From the cell containing the given text, extract its center point as (X, Y) coordinate. 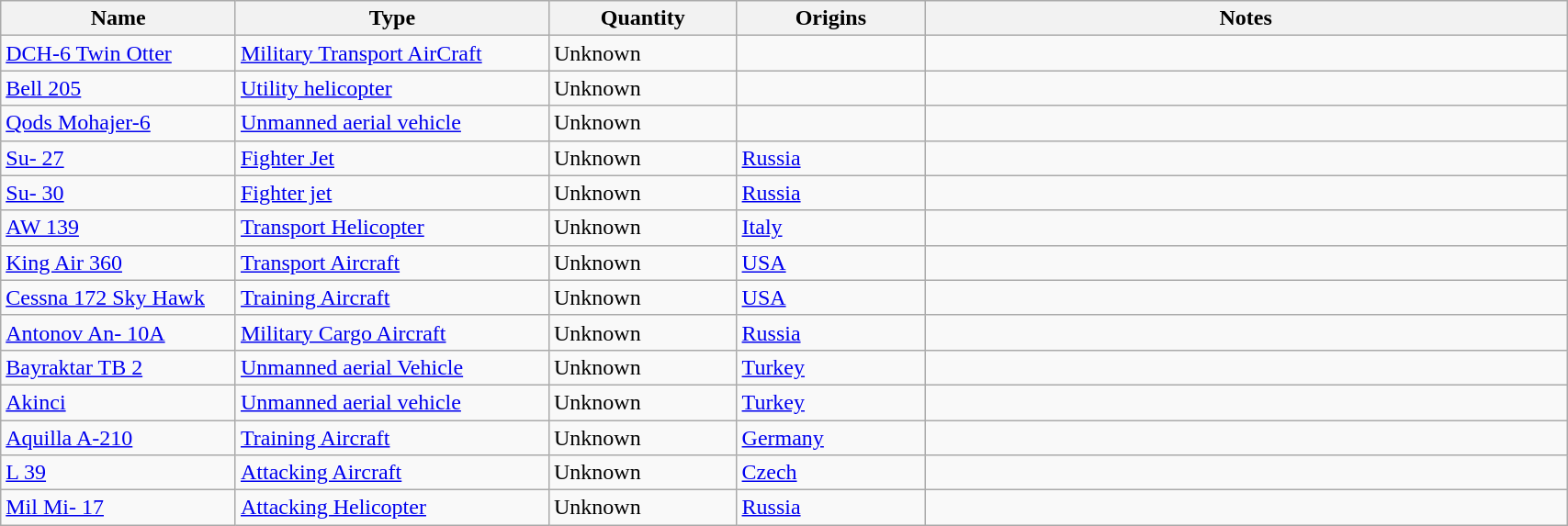
Unmanned aerial Vehicle (391, 367)
Su- 27 (118, 158)
L 39 (118, 473)
Su- 30 (118, 193)
Utility helicopter (391, 88)
Military Transport AirCraft (391, 53)
Quantity (643, 18)
Name (118, 18)
King Air 360 (118, 263)
DCH-6 Twin Otter (118, 53)
Notes (1246, 18)
Attacking Helicopter (391, 508)
Origins (830, 18)
Bayraktar TB 2 (118, 367)
Cessna 172 Sky Hawk (118, 297)
Transport Aircraft (391, 263)
Germany (830, 438)
Akinci (118, 402)
Fighter jet (391, 193)
Antonov An- 10A (118, 332)
Czech (830, 473)
Transport Helicopter (391, 228)
Type (391, 18)
AW 139 (118, 228)
Qods Mohajer-6 (118, 123)
Bell 205 (118, 88)
Mil Mi- 17 (118, 508)
Attacking Aircraft (391, 473)
Military Cargo Aircraft (391, 332)
Fighter Jet (391, 158)
Aquilla A-210 (118, 438)
Italy (830, 228)
